Capture the cell that displays the provided text and extract its (X, Y) central coordinate. 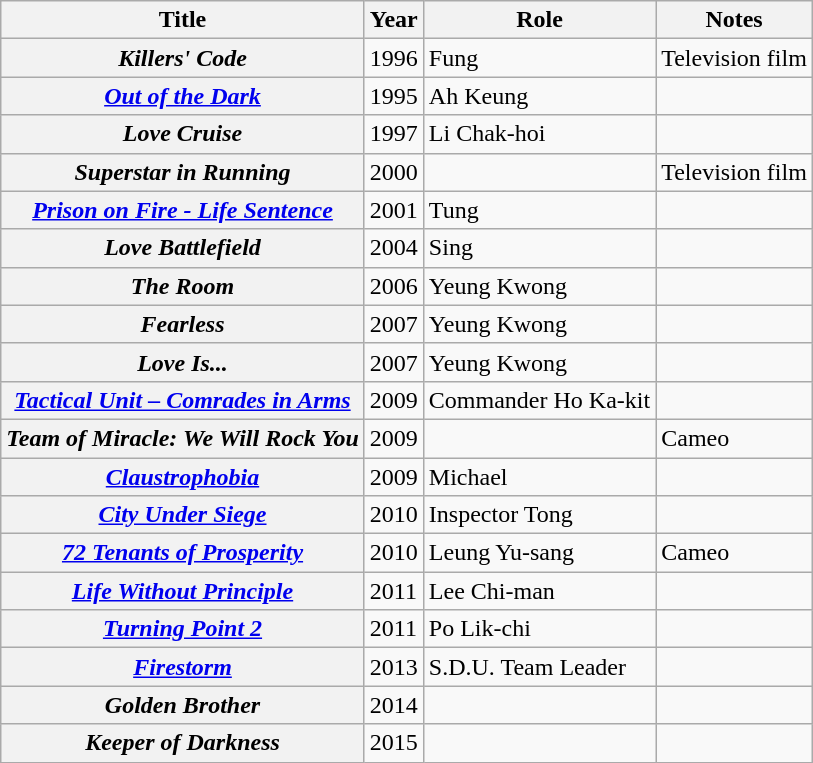
Sing (539, 248)
Po Lik-chi (539, 629)
Michael (539, 477)
S.D.U. Team Leader (539, 667)
The Room (183, 286)
Lee Chi-man (539, 591)
Role (539, 20)
Tung (539, 210)
Turning Point 2 (183, 629)
Love Battlefield (183, 248)
2015 (394, 743)
Keeper of Darkness (183, 743)
2013 (394, 667)
Team of Miracle: We Will Rock You (183, 438)
Fung (539, 58)
2014 (394, 705)
Firestorm (183, 667)
Li Chak-hoi (539, 134)
1997 (394, 134)
2006 (394, 286)
Commander Ho Ka-kit (539, 400)
Life Without Principle (183, 591)
Claustrophobia (183, 477)
Year (394, 20)
2000 (394, 172)
City Under Siege (183, 515)
Superstar in Running (183, 172)
Love Is... (183, 362)
1995 (394, 96)
Tactical Unit – Comrades in Arms (183, 400)
Prison on Fire - Life Sentence (183, 210)
Notes (734, 20)
Killers' Code (183, 58)
2004 (394, 248)
1996 (394, 58)
Fearless (183, 324)
Love Cruise (183, 134)
72 Tenants of Prosperity (183, 553)
2001 (394, 210)
Ah Keung (539, 96)
Golden Brother (183, 705)
Out of the Dark (183, 96)
Leung Yu-sang (539, 553)
Title (183, 20)
Inspector Tong (539, 515)
